Identify which cell holds the provided text, then report its [x, y] central coordinate. 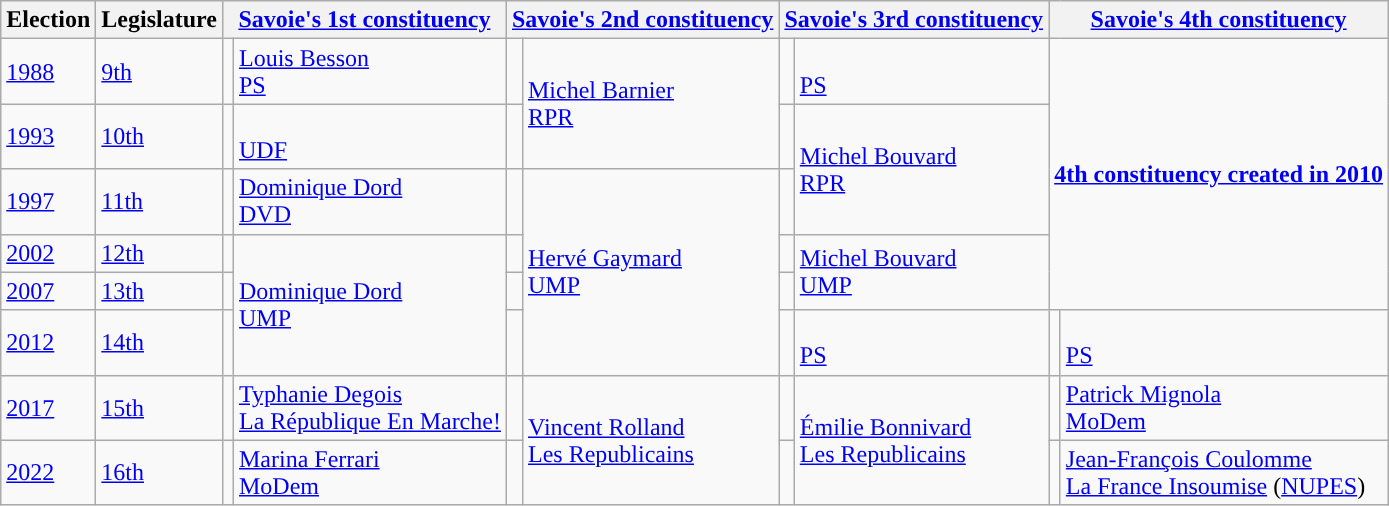
1997 [48, 202]
Marina FerrariMoDem [370, 472]
Election [48, 20]
13th [160, 291]
10th [160, 136]
Dominique DordDVD [370, 202]
1993 [48, 136]
Jean-François CoulommeLa France Insoumise (NUPES) [1224, 472]
1988 [48, 72]
Émilie BonnivardLes Republicains [921, 440]
2007 [48, 291]
2012 [48, 342]
2017 [48, 408]
Typhanie DegoisLa République En Marche! [370, 408]
Michel BarnierRPR [650, 104]
Savoie's 3rd constituency [914, 20]
14th [160, 342]
Savoie's 1st constituency [364, 20]
UDF [370, 136]
Savoie's 2nd constituency [642, 20]
Dominique DordUMP [370, 304]
Louis BessonPS [370, 72]
Hervé GaymardUMP [650, 272]
12th [160, 253]
15th [160, 408]
Vincent RollandLes Republicains [650, 440]
11th [160, 202]
Michel BouvardRPR [921, 169]
Michel BouvardUMP [921, 272]
2002 [48, 253]
2022 [48, 472]
Savoie's 4th constituency [1219, 20]
Patrick MignolaMoDem [1224, 408]
9th [160, 72]
Legislature [160, 20]
16th [160, 472]
4th constituency created in 2010 [1219, 174]
